Determine the [X, Y] coordinate at the center of the cell enclosing the given text.  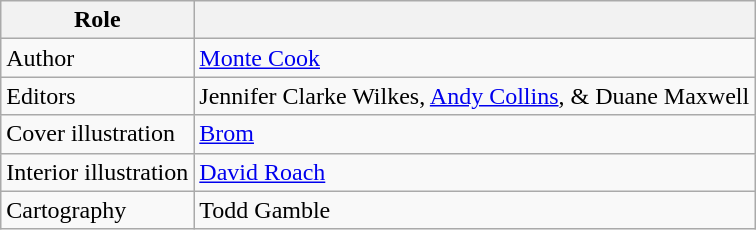
Brom [474, 134]
Jennifer Clarke Wilkes, Andy Collins, & Duane Maxwell [474, 96]
Cartography [98, 210]
Interior illustration [98, 172]
Todd Gamble [474, 210]
Author [98, 58]
David Roach [474, 172]
Role [98, 20]
Monte Cook [474, 58]
Editors [98, 96]
Cover illustration [98, 134]
